For the text-containing cell, return its midpoint in [X, Y] coordinate format. 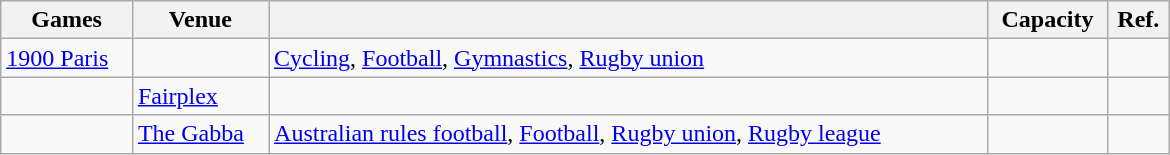
Venue [200, 20]
Australian rules football, Football, Rugby union, Rugby league [628, 134]
Ref. [1138, 20]
Cycling, Football, Gymnastics, Rugby union [628, 58]
1900 Paris [67, 58]
Games [67, 20]
Capacity [1048, 20]
Fairplex [200, 96]
The Gabba [200, 134]
